Extract the [X, Y] coordinate from the center of the cell holding the provided text.  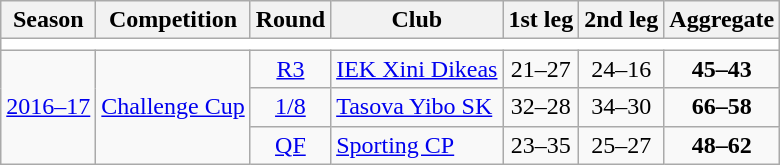
2nd leg [622, 20]
Challenge Cup [173, 107]
25–27 [622, 145]
23–35 [541, 145]
QF [290, 145]
R3 [290, 69]
Aggregate [722, 20]
1/8 [290, 107]
Tasova Yibo SK [417, 107]
21–27 [541, 69]
Season [48, 20]
Round [290, 20]
66–58 [722, 107]
Sporting CP [417, 145]
1st leg [541, 20]
IEK Xini Dikeas [417, 69]
Competition [173, 20]
32–28 [541, 107]
45–43 [722, 69]
24–16 [622, 69]
2016–17 [48, 107]
Club [417, 20]
34–30 [622, 107]
48–62 [722, 145]
